Provide the [X, Y] coordinate of the cell's center where the given text is located.  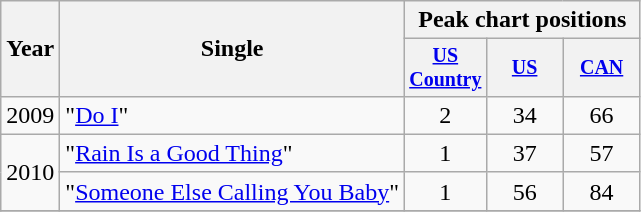
2010 [30, 172]
"Rain Is a Good Thing" [232, 153]
34 [524, 115]
US [524, 68]
Single [232, 49]
Year [30, 49]
2 [445, 115]
2009 [30, 115]
US Country [445, 68]
"Someone Else Calling You Baby" [232, 191]
56 [524, 191]
"Do I" [232, 115]
Peak chart positions [522, 20]
84 [602, 191]
37 [524, 153]
66 [602, 115]
CAN [602, 68]
57 [602, 153]
